Identify which cell holds the provided text, then report its [x, y] central coordinate. 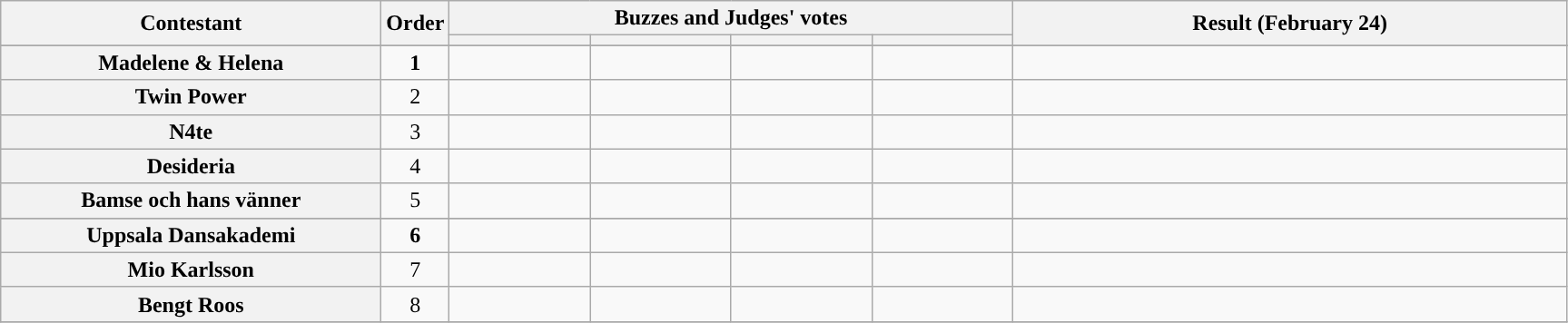
Buzzes and Judges' votes [731, 18]
2 [416, 97]
Uppsala Dansakademi [191, 235]
N4te [191, 132]
Mio Karlsson [191, 269]
Contestant [191, 24]
4 [416, 166]
8 [416, 304]
Twin Power [191, 97]
3 [416, 132]
Order [416, 24]
7 [416, 269]
Bengt Roos [191, 304]
5 [416, 201]
Bamse och hans vänner [191, 201]
Result (February 24) [1289, 24]
Desideria [191, 166]
1 [416, 63]
Madelene & Helena [191, 63]
6 [416, 235]
